Capture the cell that displays the provided text and extract its [x, y] central coordinate. 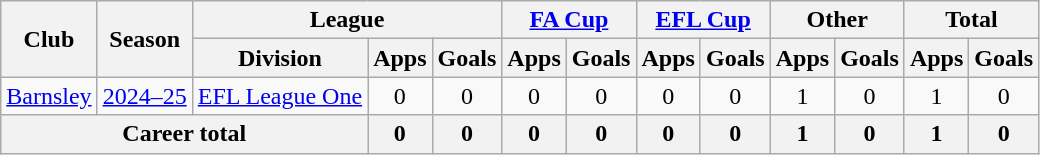
Division [280, 58]
Total [971, 20]
2024–25 [144, 96]
Other [837, 20]
EFL League One [280, 96]
Club [49, 39]
Career total [184, 134]
Season [144, 39]
Barnsley [49, 96]
League [347, 20]
EFL Cup [703, 20]
FA Cup [569, 20]
